Locate the cell with the specified text and output its (X, Y) center coordinate. 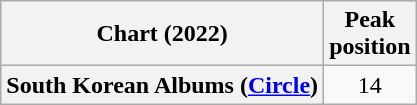
South Korean Albums (Circle) (162, 85)
Chart (2022) (162, 34)
Peakposition (370, 34)
14 (370, 85)
